Scan for the cell matching the given text and deliver its [x, y] coordinate at center. 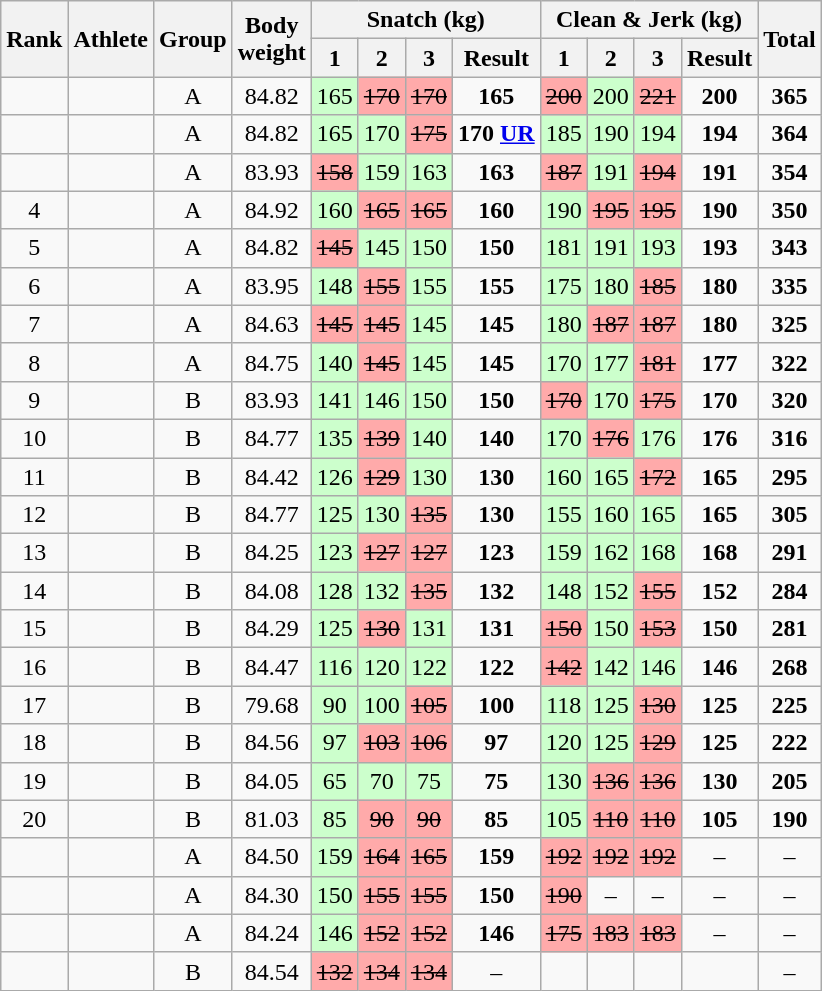
84.42 [272, 477]
Athlete [111, 39]
205 [790, 781]
12 [34, 515]
4 [34, 210]
225 [790, 705]
20 [34, 819]
84.56 [272, 743]
84.47 [272, 667]
84.63 [272, 324]
16 [34, 667]
70 [382, 781]
84.05 [272, 781]
222 [790, 743]
170 UR [496, 134]
322 [790, 362]
Bodyweight [272, 39]
268 [790, 667]
335 [790, 286]
19 [34, 781]
13 [34, 553]
84.92 [272, 210]
162 [610, 553]
7 [34, 324]
Clean & Jerk (kg) [649, 20]
126 [334, 477]
153 [658, 629]
84.29 [272, 629]
325 [790, 324]
164 [382, 857]
65 [334, 781]
9 [34, 400]
141 [334, 400]
158 [334, 172]
10 [34, 438]
343 [790, 248]
79.68 [272, 705]
354 [790, 172]
350 [790, 210]
291 [790, 553]
8 [34, 362]
18 [34, 743]
172 [658, 477]
17 [34, 705]
84.54 [272, 971]
139 [382, 438]
118 [564, 705]
84.30 [272, 895]
295 [790, 477]
84.08 [272, 591]
305 [790, 515]
Rank [34, 39]
11 [34, 477]
128 [334, 591]
281 [790, 629]
15 [34, 629]
364 [790, 134]
106 [428, 743]
14 [34, 591]
116 [334, 667]
5 [34, 248]
284 [790, 591]
316 [790, 438]
81.03 [272, 819]
84.50 [272, 857]
84.24 [272, 933]
84.25 [272, 553]
103 [382, 743]
221 [658, 96]
83.95 [272, 286]
365 [790, 96]
Group [194, 39]
Snatch (kg) [426, 20]
Total [790, 39]
84.75 [272, 362]
6 [34, 286]
320 [790, 400]
